From the cell containing the given text, extract its center point as [X, Y] coordinate. 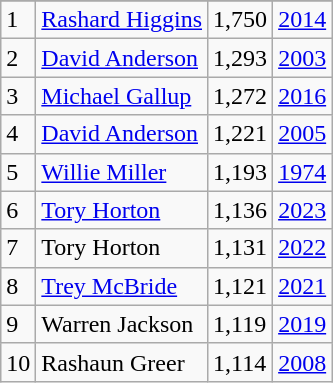
1 [18, 20]
6 [18, 210]
Michael Gallup [122, 96]
3 [18, 96]
1974 [302, 172]
2019 [302, 324]
2023 [302, 210]
1,750 [240, 20]
2003 [302, 58]
7 [18, 248]
1,136 [240, 210]
2021 [302, 286]
5 [18, 172]
9 [18, 324]
1,221 [240, 134]
1,119 [240, 324]
1,121 [240, 286]
1,272 [240, 96]
2016 [302, 96]
1,114 [240, 362]
1,293 [240, 58]
Rashaun Greer [122, 362]
1,131 [240, 248]
2022 [302, 248]
Willie Miller [122, 172]
2 [18, 58]
Trey McBride [122, 286]
10 [18, 362]
4 [18, 134]
2014 [302, 20]
Rashard Higgins [122, 20]
Warren Jackson [122, 324]
8 [18, 286]
1,193 [240, 172]
2005 [302, 134]
2008 [302, 362]
